Detect which cell encompasses the target text, then output its [X, Y] center coordinate. 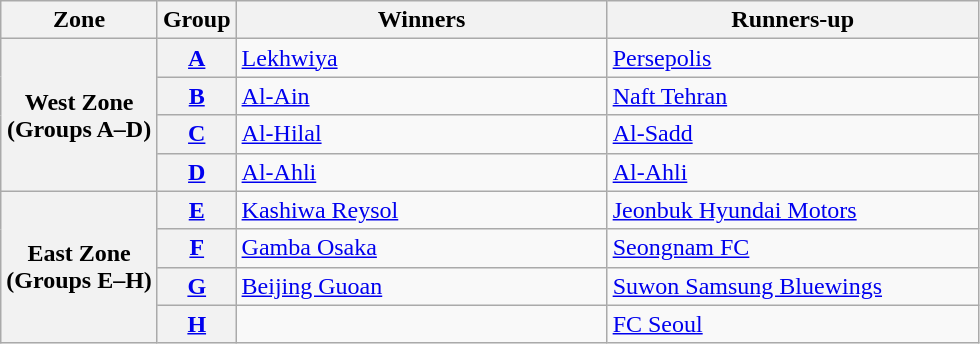
Jeonbuk Hyundai Motors [792, 210]
Kashiwa Reysol [422, 210]
E [196, 210]
FC Seoul [792, 324]
H [196, 324]
Al-Sadd [792, 134]
Runners-up [792, 20]
Seongnam FC [792, 248]
East Zone(Groups E–H) [80, 267]
Suwon Samsung Bluewings [792, 286]
Beijing Guoan [422, 286]
F [196, 248]
Al-Hilal [422, 134]
C [196, 134]
Lekhwiya [422, 58]
Persepolis [792, 58]
Zone [80, 20]
West Zone(Groups A–D) [80, 115]
Gamba Osaka [422, 248]
Al-Ain [422, 96]
D [196, 172]
Naft Tehran [792, 96]
Group [196, 20]
B [196, 96]
G [196, 286]
Winners [422, 20]
A [196, 58]
